Identify which cell holds the provided text, then report its (x, y) central coordinate. 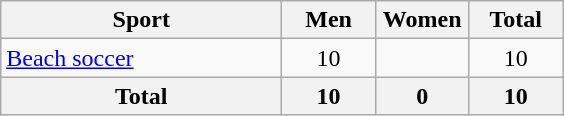
Men (329, 20)
Women (422, 20)
Sport (142, 20)
Beach soccer (142, 58)
0 (422, 96)
